From the cell containing the given text, extract its center point as (x, y) coordinate. 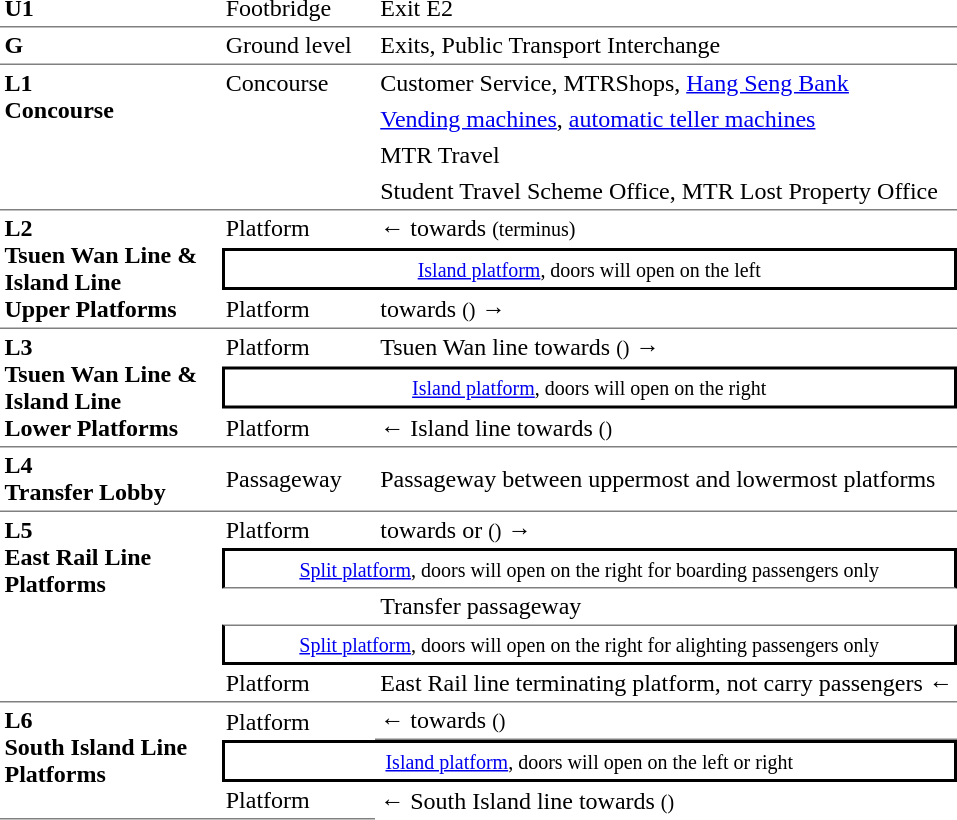
Island platform, doors will open on the left (589, 268)
Island platform, doors will open on the left or right (589, 761)
Split platform, doors will open on the right for alighting passengers only (589, 644)
Split platform, doors will open on the right for boarding passengers only (589, 568)
Concourse (298, 138)
L5East Rail LinePlatforms (110, 607)
G (110, 46)
L2Tsuen Wan Line &Island LineUpper Platforms (110, 269)
Passageway (298, 480)
Ground level (298, 46)
Island platform, doors will open on the right (589, 388)
L4Transfer Lobby (110, 480)
L6South Island LinePlatforms (110, 760)
L3Tsuen Wan Line &Island LineLower Platforms (110, 388)
L1Concourse (110, 138)
